Scan for the cell matching the given text and deliver its [X, Y] coordinate at center. 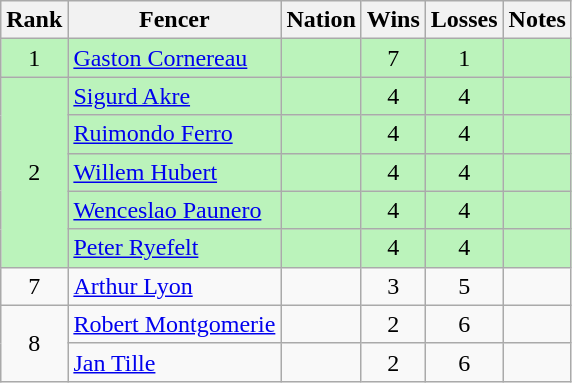
Willem Hubert [174, 172]
8 [34, 343]
Sigurd Akre [174, 96]
Losses [464, 20]
Wenceslao Paunero [174, 210]
3 [393, 286]
Peter Ryefelt [174, 248]
Robert Montgomerie [174, 324]
Fencer [174, 20]
5 [464, 286]
Jan Tille [174, 362]
Arthur Lyon [174, 286]
Wins [393, 20]
Nation [321, 20]
Gaston Cornereau [174, 58]
Ruimondo Ferro [174, 134]
Rank [34, 20]
Notes [537, 20]
